Locate the cell with the specified text and output its [X, Y] center coordinate. 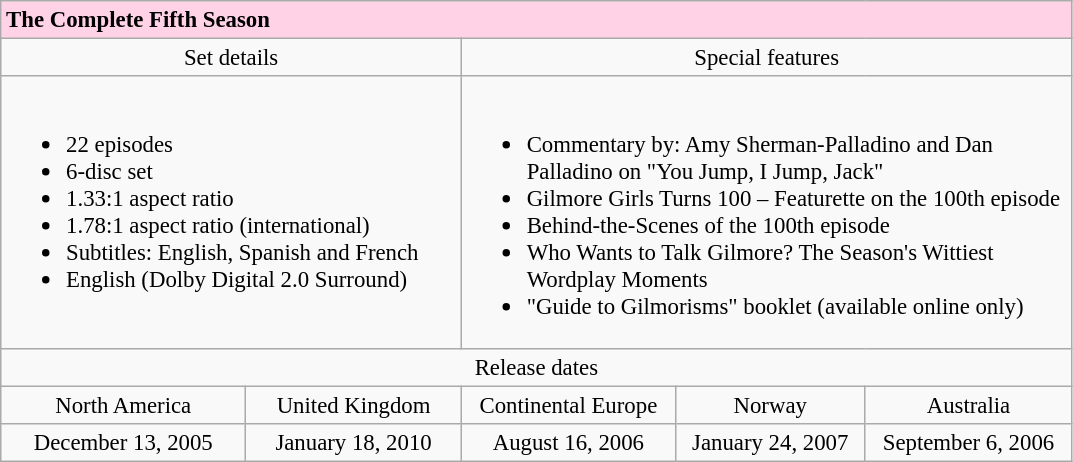
Australia [968, 405]
January 18, 2010 [354, 442]
December 13, 2005 [124, 442]
September 6, 2006 [968, 442]
Set details [232, 58]
August 16, 2006 [568, 442]
United Kingdom [354, 405]
Norway [770, 405]
Release dates [536, 367]
January 24, 2007 [770, 442]
Continental Europe [568, 405]
North America [124, 405]
22 episodes6-disc set1.33:1 aspect ratio1.78:1 aspect ratio (international)Subtitles: English, Spanish and FrenchEnglish (Dolby Digital 2.0 Surround) [232, 212]
Special features [766, 58]
The Complete Fifth Season [536, 20]
